Locate the cell with the specified text and output its (x, y) center coordinate. 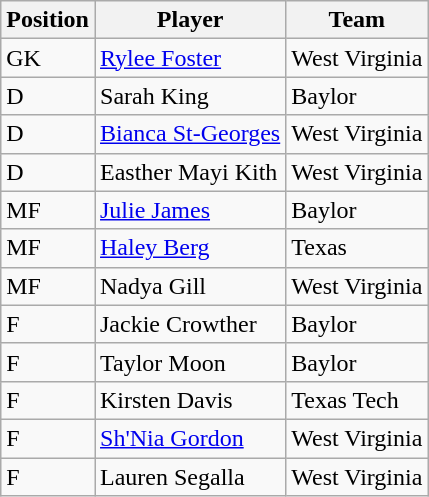
Position (48, 20)
Bianca St-Georges (190, 134)
Sarah King (190, 96)
Kirsten Davis (190, 400)
Jackie Crowther (190, 324)
Texas (357, 248)
Lauren Segalla (190, 477)
Player (190, 20)
Rylee Foster (190, 58)
Taylor Moon (190, 362)
Julie James (190, 210)
Easther Mayi Kith (190, 172)
Team (357, 20)
Haley Berg (190, 248)
Nadya Gill (190, 286)
GK (48, 58)
Texas Tech (357, 400)
Sh'Nia Gordon (190, 438)
